Return [x, y] of the center of cell containing provided text 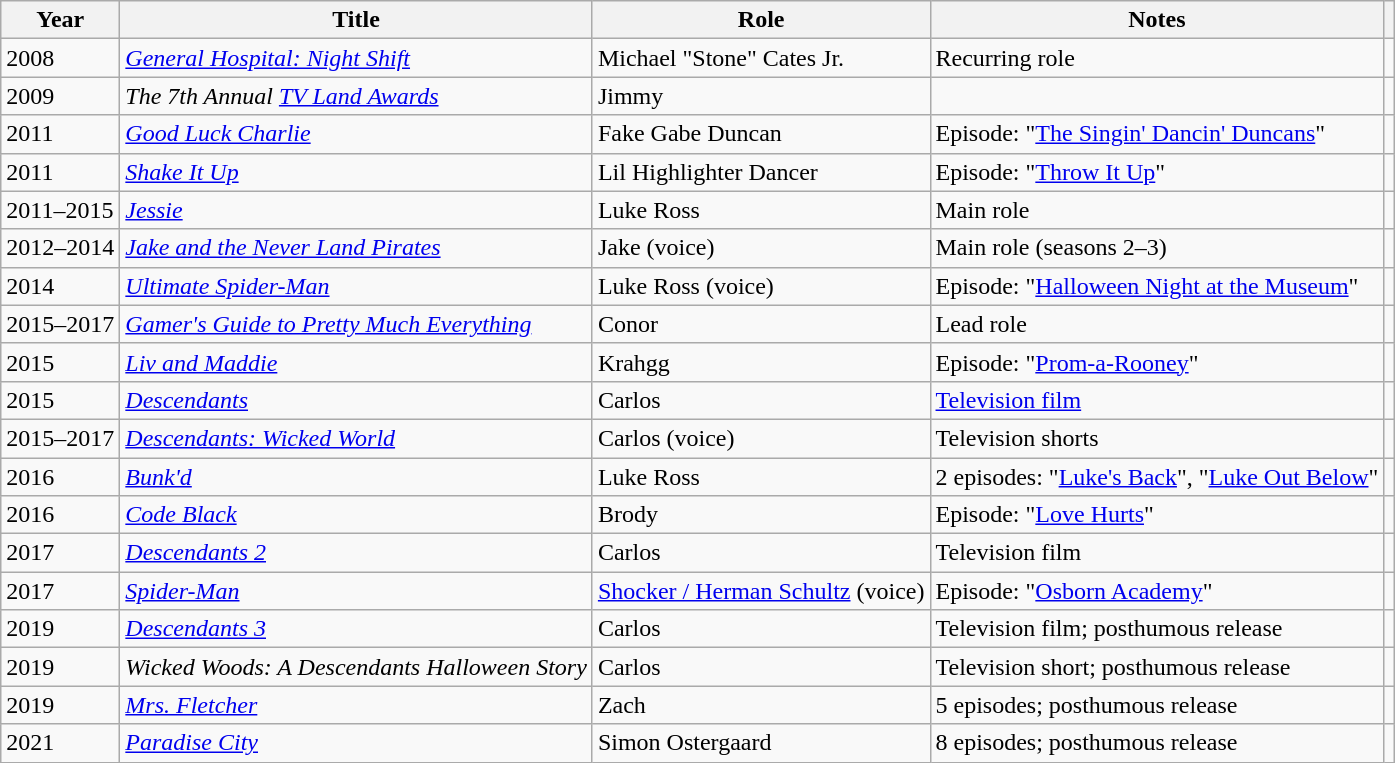
Descendants: Wicked World [356, 438]
Liv and Maddie [356, 362]
Television film; posthumous release [1157, 629]
Wicked Woods: A Descendants Halloween Story [356, 667]
Krahgg [761, 362]
Episode: "Prom-a-Rooney" [1157, 362]
Ultimate Spider-Man [356, 286]
Episode: "Throw It Up" [1157, 172]
Jake and the Never Land Pirates [356, 248]
Lil Highlighter Dancer [761, 172]
Luke Ross (voice) [761, 286]
General Hospital: Night Shift [356, 58]
Good Luck Charlie [356, 134]
Descendants [356, 400]
Gamer's Guide to Pretty Much Everything [356, 324]
Descendants 3 [356, 629]
Role [761, 20]
Michael "Stone" Cates Jr. [761, 58]
Notes [1157, 20]
Jake (voice) [761, 248]
2021 [60, 743]
Zach [761, 705]
Carlos (voice) [761, 438]
Episode: "Love Hurts" [1157, 515]
The 7th Annual TV Land Awards [356, 96]
Shake It Up [356, 172]
2012–2014 [60, 248]
Shocker / Herman Schultz (voice) [761, 591]
Main role [1157, 210]
Fake Gabe Duncan [761, 134]
5 episodes; posthumous release [1157, 705]
Episode: "Osborn Academy" [1157, 591]
Television shorts [1157, 438]
Lead role [1157, 324]
Episode: "Halloween Night at the Museum" [1157, 286]
Year [60, 20]
Code Black [356, 515]
Episode: "The Singin' Dancin' Duncans" [1157, 134]
Mrs. Fletcher [356, 705]
Spider-Man [356, 591]
Descendants 2 [356, 553]
Jimmy [761, 96]
Jessie [356, 210]
8 episodes; posthumous release [1157, 743]
2 episodes: "Luke's Back", "Luke Out Below" [1157, 477]
Title [356, 20]
Simon Ostergaard [761, 743]
Bunk'd [356, 477]
2014 [60, 286]
Recurring role [1157, 58]
Brody [761, 515]
2011–2015 [60, 210]
Paradise City [356, 743]
Television short; posthumous release [1157, 667]
Conor [761, 324]
2008 [60, 58]
Main role (seasons 2–3) [1157, 248]
2009 [60, 96]
